Find where the given text appears and provide that cell's center as (X, Y) coordinate. 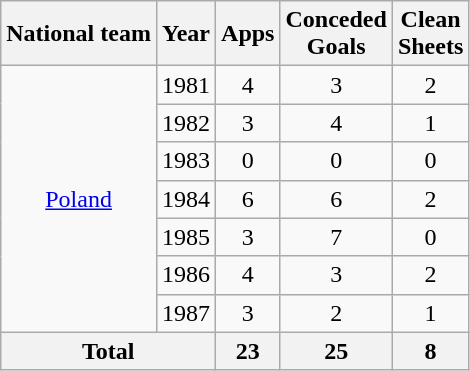
1982 (186, 123)
Apps (248, 34)
National team (79, 34)
1985 (186, 237)
1983 (186, 161)
25 (336, 351)
ConcededGoals (336, 34)
CleanSheets (430, 34)
1986 (186, 275)
7 (336, 237)
23 (248, 351)
Year (186, 34)
Poland (79, 199)
8 (430, 351)
1987 (186, 313)
Total (108, 351)
1981 (186, 85)
1984 (186, 199)
